Extract the (X, Y) coordinate from the center of the cell holding the provided text.  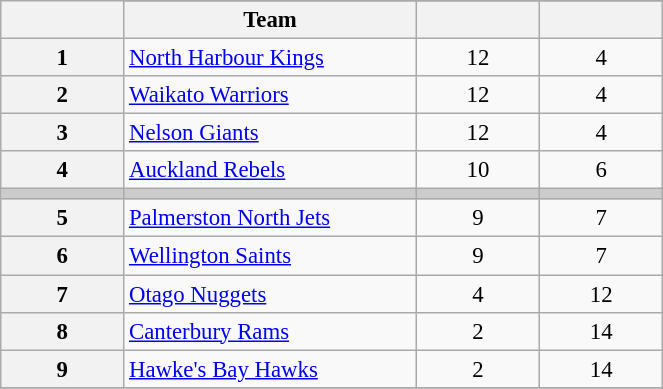
Wellington Saints (270, 256)
Team (270, 20)
3 (62, 133)
10 (478, 170)
Otago Nuggets (270, 294)
Nelson Giants (270, 133)
Hawke's Bay Hawks (270, 369)
North Harbour Kings (270, 58)
Auckland Rebels (270, 170)
Palmerston North Jets (270, 219)
8 (62, 331)
Waikato Warriors (270, 95)
Canterbury Rams (270, 331)
5 (62, 219)
1 (62, 58)
